Return [X, Y] of the center of cell containing provided text 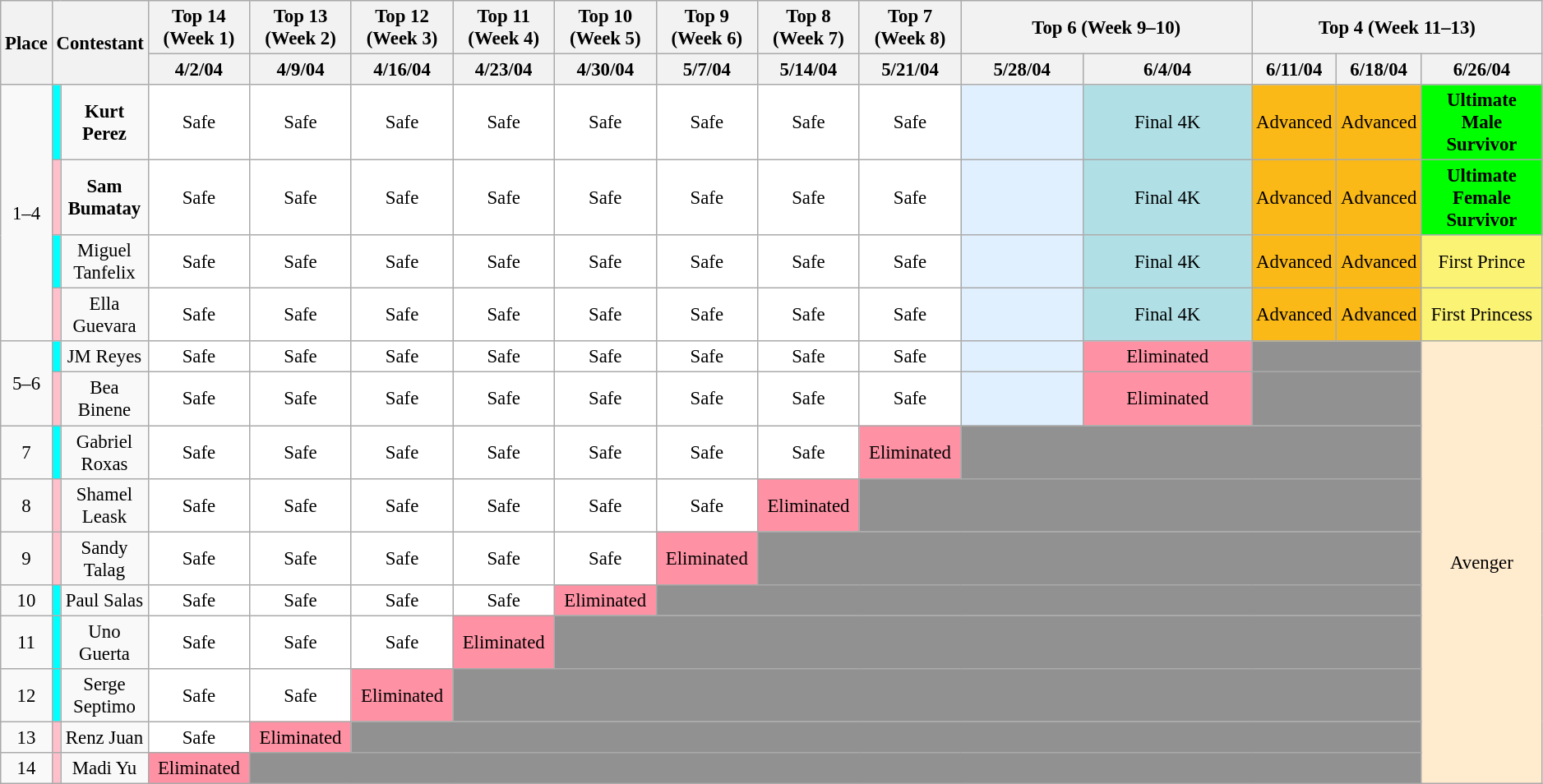
Ella Guevara [104, 316]
Ultimate Male Survivor [1482, 122]
8 [26, 505]
Top 8 (Week 7) [809, 28]
Top 13 (Week 2) [301, 28]
First Prince [1482, 261]
Top 11 (Week 4) [504, 28]
Renz Juan [104, 737]
Sam Bumatay [104, 198]
Bea Binene [104, 399]
5/21/04 [910, 70]
5/28/04 [1023, 70]
Madi Yu [104, 768]
5/7/04 [707, 70]
Gabriel Roxas [104, 452]
13 [26, 737]
1–4 [26, 213]
Shamel Leask [104, 505]
Top 14 (Week 1) [199, 28]
4/9/04 [301, 70]
5–6 [26, 384]
Top 6 (Week 9–10) [1106, 28]
4/23/04 [504, 70]
6/11/04 [1294, 70]
5/14/04 [809, 70]
Place [26, 43]
Contestant [100, 43]
Top 10 (Week 5) [605, 28]
Top 7 (Week 8) [910, 28]
Ultimate Female Survivor [1482, 198]
Serge Septimo [104, 695]
Top 9 (Week 6) [707, 28]
6/4/04 [1167, 70]
Kurt Perez [104, 122]
11 [26, 643]
9 [26, 559]
First Princess [1482, 316]
Uno Guerta [104, 643]
Miguel Tanfelix [104, 261]
6/26/04 [1482, 70]
14 [26, 768]
4/2/04 [199, 70]
4/30/04 [605, 70]
Top 4 (Week 11–13) [1397, 28]
4/16/04 [402, 70]
Avenger [1482, 563]
JM Reyes [104, 357]
6/18/04 [1379, 70]
Paul Salas [104, 600]
10 [26, 600]
7 [26, 452]
12 [26, 695]
Top 12 (Week 3) [402, 28]
Sandy Talag [104, 559]
